Return [X, Y] of the center of cell containing provided text 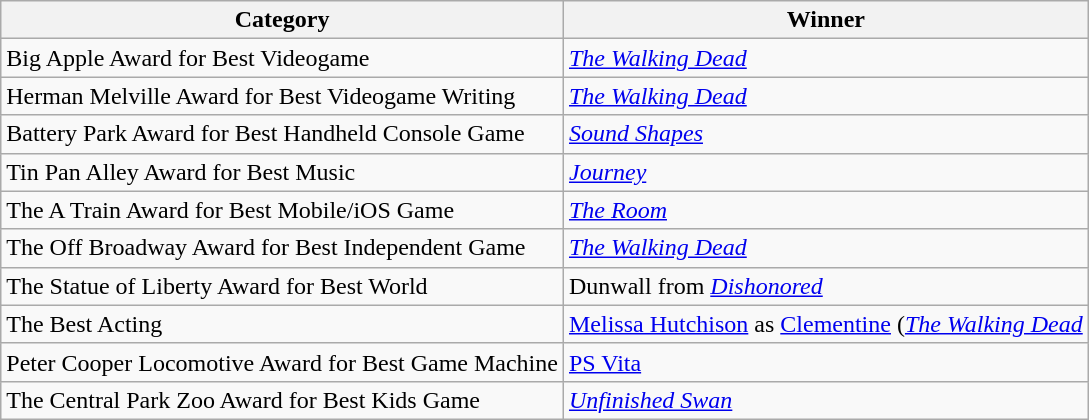
Tin Pan Alley Award for Best Music [282, 172]
The Best Acting [282, 324]
Herman Melville Award for Best Videogame Writing [282, 96]
Unfinished Swan [826, 400]
The A Train Award for Best Mobile/iOS Game [282, 210]
The Off Broadway Award for Best Independent Game [282, 248]
The Room [826, 210]
Category [282, 20]
The Statue of Liberty Award for Best World [282, 286]
Peter Cooper Locomotive Award for Best Game Machine [282, 362]
Journey [826, 172]
Melissa Hutchison as Clementine (The Walking Dead [826, 324]
The Central Park Zoo Award for Best Kids Game [282, 400]
PS Vita [826, 362]
Sound Shapes [826, 134]
Big Apple Award for Best Videogame [282, 58]
Winner [826, 20]
Battery Park Award for Best Handheld Console Game [282, 134]
Dunwall from Dishonored [826, 286]
